Return the [x, y] coordinate for the center point of the cell that contains the specified text.  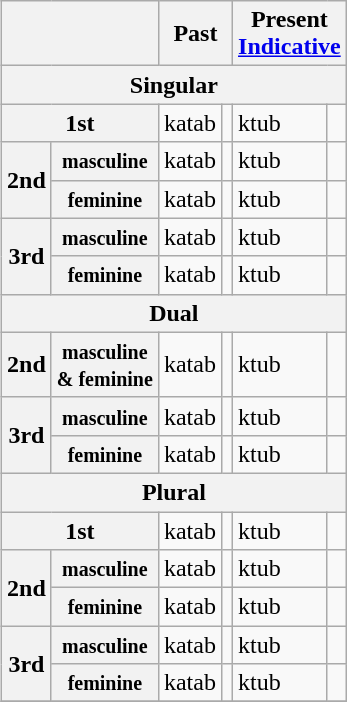
Plural [174, 492]
Singular [174, 85]
Past [195, 34]
masculine & feminine [104, 364]
PresentIndicative [290, 34]
Dual [174, 313]
